Detect which cell encompasses the target text, then output its (X, Y) center coordinate. 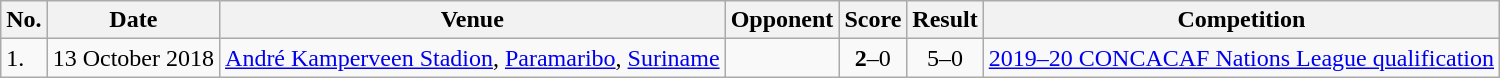
2–0 (873, 58)
Venue (473, 20)
Date (133, 20)
Competition (1241, 20)
13 October 2018 (133, 58)
1. (24, 58)
5–0 (945, 58)
2019–20 CONCACAF Nations League qualification (1241, 58)
André Kamperveen Stadion, Paramaribo, Suriname (473, 58)
Score (873, 20)
No. (24, 20)
Opponent (782, 20)
Result (945, 20)
